Pinpoint the cell where the given text exists, returning its [x, y] midpoint coordinate. 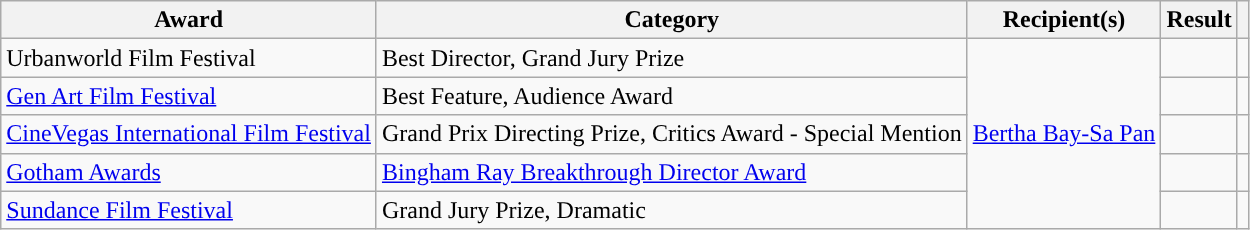
Grand Prix Directing Prize, Critics Award - Special Mention [672, 134]
Best Feature, Audience Award [672, 96]
Bingham Ray Breakthrough Director Award [672, 172]
Award [189, 20]
Result [1199, 20]
Gen Art Film Festival [189, 96]
Sundance Film Festival [189, 210]
Recipient(s) [1064, 20]
Grand Jury Prize, Dramatic [672, 210]
Gotham Awards [189, 172]
Best Director, Grand Jury Prize [672, 58]
Bertha Bay-Sa Pan [1064, 134]
Category [672, 20]
CineVegas International Film Festival [189, 134]
Urbanworld Film Festival [189, 58]
